Locate the cell with the specified text and output its (X, Y) center coordinate. 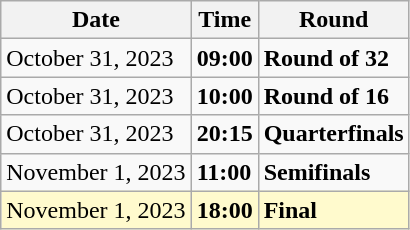
Time (224, 20)
09:00 (224, 58)
Date (96, 20)
Quarterfinals (334, 134)
20:15 (224, 134)
18:00 (224, 210)
Round of 32 (334, 58)
Round of 16 (334, 96)
Final (334, 210)
11:00 (224, 172)
10:00 (224, 96)
Semifinals (334, 172)
Round (334, 20)
